Capture the cell that displays the provided text and extract its [x, y] central coordinate. 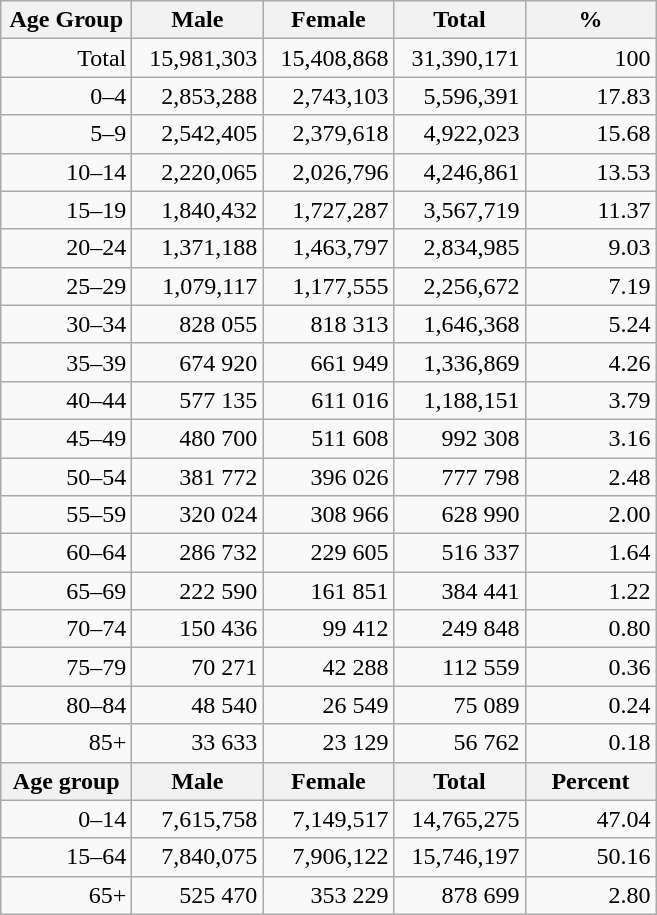
50–54 [66, 477]
384 441 [460, 591]
15,981,303 [198, 58]
480 700 [198, 438]
80–84 [66, 705]
75–79 [66, 667]
0–14 [66, 819]
14,765,275 [460, 819]
1,079,117 [198, 286]
2,026,796 [328, 172]
100 [590, 58]
7,840,075 [198, 857]
2,834,985 [460, 248]
286 732 [198, 553]
3.16 [590, 438]
45–49 [66, 438]
1,177,555 [328, 286]
47.04 [590, 819]
48 540 [198, 705]
15,408,868 [328, 58]
7.19 [590, 286]
4,922,023 [460, 134]
15–19 [66, 210]
611 016 [328, 400]
516 337 [460, 553]
60–64 [66, 553]
1,336,869 [460, 362]
112 559 [460, 667]
150 436 [198, 629]
0.36 [590, 667]
1,727,287 [328, 210]
878 699 [460, 895]
577 135 [198, 400]
249 848 [460, 629]
511 608 [328, 438]
42 288 [328, 667]
661 949 [328, 362]
818 313 [328, 324]
17.83 [590, 96]
7,906,122 [328, 857]
50.16 [590, 857]
65–69 [66, 591]
396 026 [328, 477]
15–64 [66, 857]
26 549 [328, 705]
1.22 [590, 591]
525 470 [198, 895]
99 412 [328, 629]
2,220,065 [198, 172]
1,371,188 [198, 248]
30–34 [66, 324]
353 229 [328, 895]
3.79 [590, 400]
35–39 [66, 362]
992 308 [460, 438]
3,567,719 [460, 210]
0–4 [66, 96]
23 129 [328, 743]
15.68 [590, 134]
7,615,758 [198, 819]
10–14 [66, 172]
20–24 [66, 248]
777 798 [460, 477]
31,390,171 [460, 58]
4,246,861 [460, 172]
2,256,672 [460, 286]
33 633 [198, 743]
40–44 [66, 400]
4.26 [590, 362]
0.18 [590, 743]
65+ [66, 895]
55–59 [66, 515]
828 055 [198, 324]
Percent [590, 781]
2,743,103 [328, 96]
229 605 [328, 553]
1,188,151 [460, 400]
2,853,288 [198, 96]
2,542,405 [198, 134]
85+ [66, 743]
25–29 [66, 286]
222 590 [198, 591]
7,149,517 [328, 819]
0.24 [590, 705]
2,379,618 [328, 134]
1,646,368 [460, 324]
Age group [66, 781]
70–74 [66, 629]
2.80 [590, 895]
5,596,391 [460, 96]
Age Group [66, 20]
381 772 [198, 477]
674 920 [198, 362]
1,463,797 [328, 248]
9.03 [590, 248]
308 966 [328, 515]
15,746,197 [460, 857]
% [590, 20]
5–9 [66, 134]
2.48 [590, 477]
5.24 [590, 324]
1,840,432 [198, 210]
161 851 [328, 591]
11.37 [590, 210]
628 990 [460, 515]
320 024 [198, 515]
0.80 [590, 629]
56 762 [460, 743]
1.64 [590, 553]
70 271 [198, 667]
13.53 [590, 172]
75 089 [460, 705]
2.00 [590, 515]
